Scan for the cell matching the given text and deliver its (X, Y) coordinate at center. 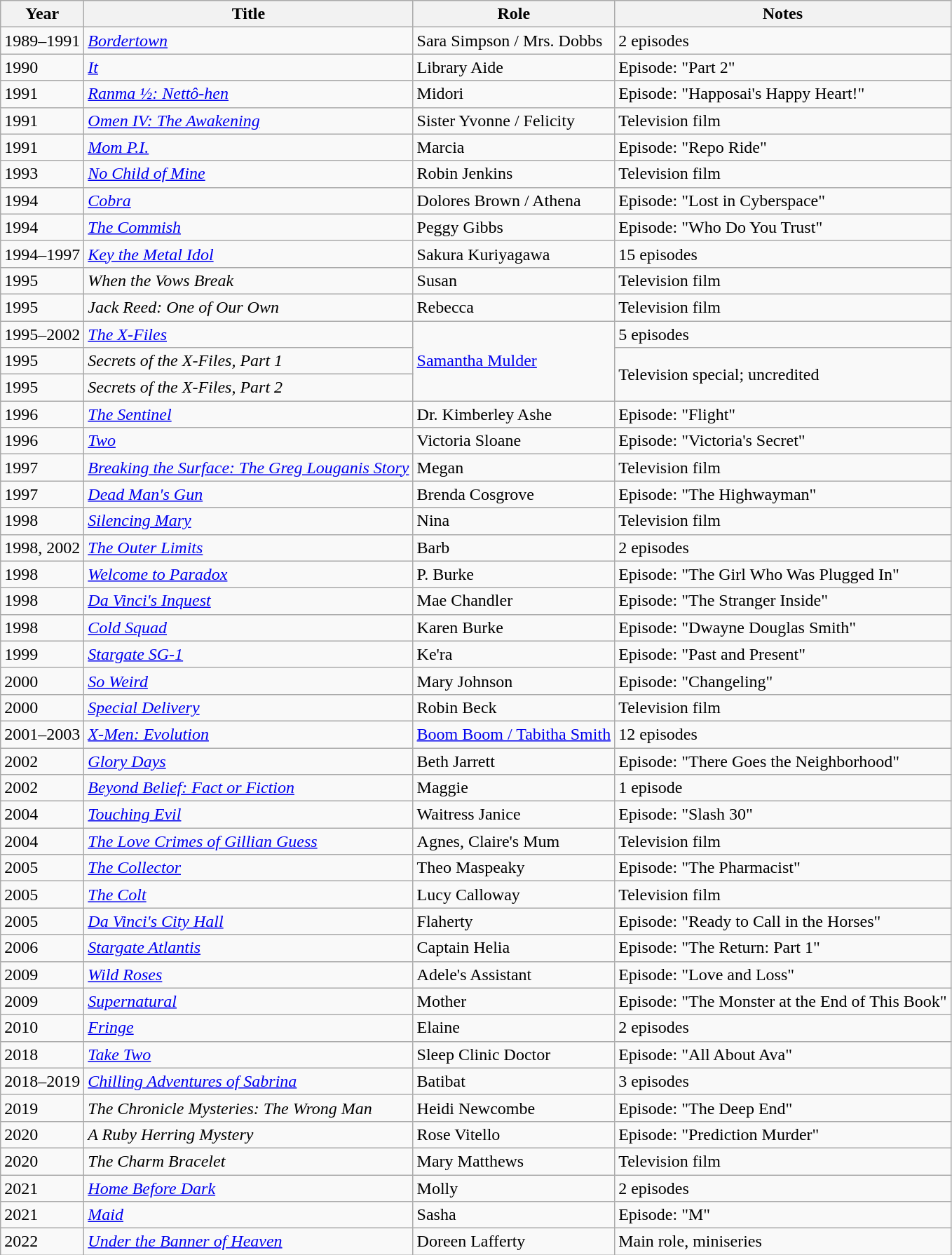
Episode: "The Pharmacist" (782, 868)
Beth Jarrett (514, 761)
Mary Matthews (514, 1161)
Jack Reed: One of Our Own (248, 307)
Peggy Gibbs (514, 227)
Dead Man's Gun (248, 494)
Episode: "Victoria's Secret" (782, 441)
Mary Johnson (514, 681)
2010 (42, 1028)
Agnes, Claire's Mum (514, 841)
Under the Banner of Heaven (248, 1242)
Title (248, 14)
Rose Vitello (514, 1134)
Lucy Calloway (514, 895)
Take Two (248, 1054)
Flaherty (514, 921)
5 episodes (782, 334)
Touching Evil (248, 815)
Welcome to Paradox (248, 574)
Library Aide (514, 67)
The Outer Limits (248, 548)
Nina (514, 521)
The Collector (248, 868)
Sister Yvonne / Felicity (514, 121)
Susan (514, 280)
Midori (514, 94)
1 episode (782, 788)
Ke'ra (514, 654)
Sleep Clinic Doctor (514, 1054)
Maggie (514, 788)
Episode: "The Monster at the End of This Book" (782, 1001)
Episode: "The Highwayman" (782, 494)
Episode: "Repo Ride" (782, 147)
Mom P.I. (248, 147)
Episode: "Past and Present" (782, 654)
Episode: "Lost in Cyberspace" (782, 201)
A Ruby Herring Mystery (248, 1134)
Robin Beck (514, 707)
Mother (514, 1001)
Dolores Brown / Athena (514, 201)
Key the Metal Idol (248, 254)
The Love Crimes of Gillian Guess (248, 841)
Episode: "All About Ava" (782, 1054)
Episode: "The Stranger Inside" (782, 601)
1989–1991 (42, 41)
Elaine (514, 1028)
The Charm Bracelet (248, 1161)
15 episodes (782, 254)
The Sentinel (248, 414)
Da Vinci's City Hall (248, 921)
Supernatural (248, 1001)
Episode: "M" (782, 1215)
Two (248, 441)
Theo Maspeaky (514, 868)
Episode: "Changeling" (782, 681)
Episode: "Part 2" (782, 67)
3 episodes (782, 1081)
1994–1997 (42, 254)
12 episodes (782, 734)
Episode: "The Deep End" (782, 1108)
Brenda Cosgrove (514, 494)
Heidi Newcombe (514, 1108)
Dr. Kimberley Ashe (514, 414)
Glory Days (248, 761)
2018 (42, 1054)
Karen Burke (514, 627)
2001–2003 (42, 734)
Batibat (514, 1081)
The Colt (248, 895)
2022 (42, 1242)
1998, 2002 (42, 548)
Captain Helia (514, 948)
Sara Simpson / Mrs. Dobbs (514, 41)
1993 (42, 174)
1999 (42, 654)
Barb (514, 548)
X-Men: Evolution (248, 734)
Boom Boom / Tabitha Smith (514, 734)
Episode: "There Goes the Neighborhood" (782, 761)
Megan (514, 468)
Episode: "Flight" (782, 414)
Fringe (248, 1028)
Episode: "Dwayne Douglas Smith" (782, 627)
1995–2002 (42, 334)
Secrets of the X-Files, Part 1 (248, 361)
Omen IV: The Awakening (248, 121)
Main role, miniseries (782, 1242)
Cold Squad (248, 627)
Da Vinci's Inquest (248, 601)
Secrets of the X-Files, Part 2 (248, 388)
Year (42, 14)
Stargate SG-1 (248, 654)
Adele's Assistant (514, 975)
No Child of Mine (248, 174)
Robin Jenkins (514, 174)
Television special; uncredited (782, 374)
Wild Roses (248, 975)
Waitress Janice (514, 815)
When the Vows Break (248, 280)
2018–2019 (42, 1081)
Notes (782, 14)
Maid (248, 1215)
Bordertown (248, 41)
Special Delivery (248, 707)
The Commish (248, 227)
Sakura Kuriyagawa (514, 254)
Victoria Sloane (514, 441)
P. Burke (514, 574)
Sasha (514, 1215)
Molly (514, 1188)
Episode: "Prediction Murder" (782, 1134)
Mae Chandler (514, 601)
Episode: "Happosai's Happy Heart!" (782, 94)
Episode: "Who Do You Trust" (782, 227)
Home Before Dark (248, 1188)
Episode: "Ready to Call in the Horses" (782, 921)
So Weird (248, 681)
2006 (42, 948)
Silencing Mary (248, 521)
Samantha Mulder (514, 361)
Marcia (514, 147)
The Chronicle Mysteries: The Wrong Man (248, 1108)
Stargate Atlantis (248, 948)
Rebecca (514, 307)
Chilling Adventures of Sabrina (248, 1081)
Episode: "The Girl Who Was Plugged In" (782, 574)
2019 (42, 1108)
Beyond Belief: Fact or Fiction (248, 788)
The X-Files (248, 334)
Breaking the Surface: The Greg Louganis Story (248, 468)
1990 (42, 67)
Role (514, 14)
Episode: "The Return: Part 1" (782, 948)
Cobra (248, 201)
Episode: "Slash 30" (782, 815)
Doreen Lafferty (514, 1242)
Episode: "Love and Loss" (782, 975)
Ranma ½: Nettô-hen (248, 94)
It (248, 67)
